Provide the (x, y) coordinate of the cell's center where the given text is located.  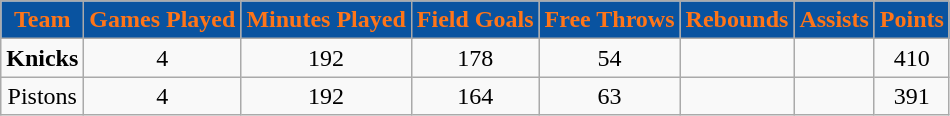
391 (912, 96)
178 (475, 58)
Rebounds (737, 20)
Team (42, 20)
Field Goals (475, 20)
54 (610, 58)
Games Played (162, 20)
164 (475, 96)
63 (610, 96)
Points (912, 20)
Free Throws (610, 20)
Knicks (42, 58)
Minutes Played (326, 20)
Assists (834, 20)
410 (912, 58)
Pistons (42, 96)
